Return [x, y] of the center of cell containing provided text 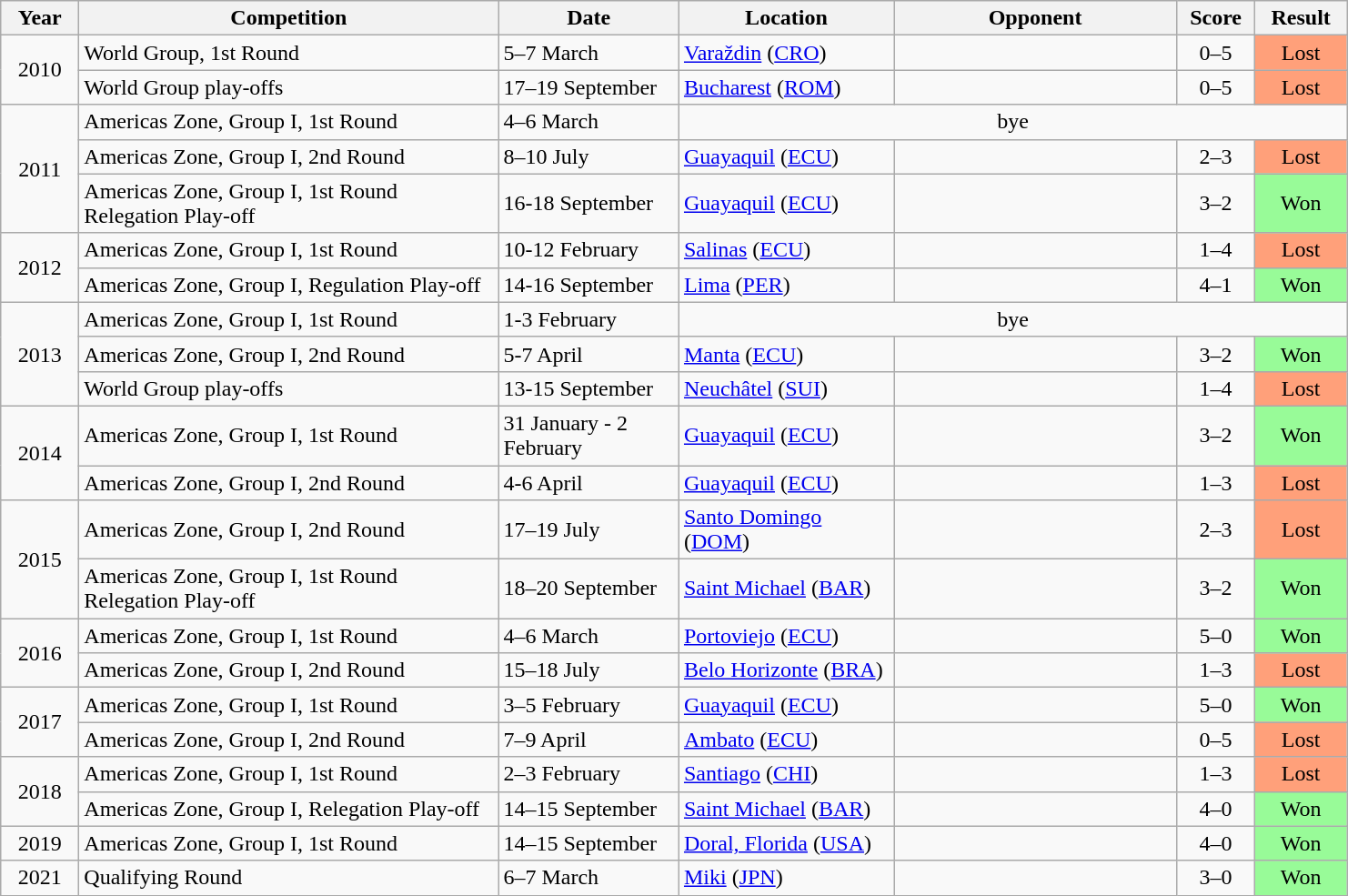
Americas Zone, Group I, Regulation Play-off [289, 285]
14-16 September [589, 285]
17–19 July [589, 529]
4–1 [1216, 285]
Manta (ECU) [786, 354]
2021 [40, 878]
Year [40, 18]
Location [786, 18]
Score [1216, 18]
Date [589, 18]
15–18 July [589, 670]
2013 [40, 354]
Bucharest (ROM) [786, 87]
2015 [40, 559]
18–20 September [589, 589]
3–0 [1216, 878]
Neuchâtel (SUI) [786, 388]
5-7 April [589, 354]
1-3 February [589, 319]
2014 [40, 453]
Portoviejo (ECU) [786, 636]
2–3 February [589, 774]
Lima (PER) [786, 285]
Result [1301, 18]
Belo Horizonte (BRA) [786, 670]
World Group, 1st Round [289, 53]
Americas Zone, Group I, Relegation Play-off [289, 809]
Miki (JPN) [786, 878]
7–9 April [589, 740]
10-12 February [589, 250]
2011 [40, 169]
4-6 April [589, 483]
2019 [40, 843]
Varaždin (CRO) [786, 53]
Opponent [1035, 18]
8–10 July [589, 156]
5–7 March [589, 53]
2010 [40, 70]
Santo Domingo (DOM) [786, 529]
Santiago (CHI) [786, 774]
16-18 September [589, 204]
Qualifying Round [289, 878]
Competition [289, 18]
Salinas (ECU) [786, 250]
13-15 September [589, 388]
31 January - 2 February [589, 435]
Ambato (ECU) [786, 740]
2012 [40, 267]
6–7 March [589, 878]
2016 [40, 653]
17–19 September [589, 87]
2018 [40, 791]
Doral, Florida (USA) [786, 843]
3–5 February [589, 705]
2017 [40, 722]
